Return (X, Y) of the center of cell containing provided text 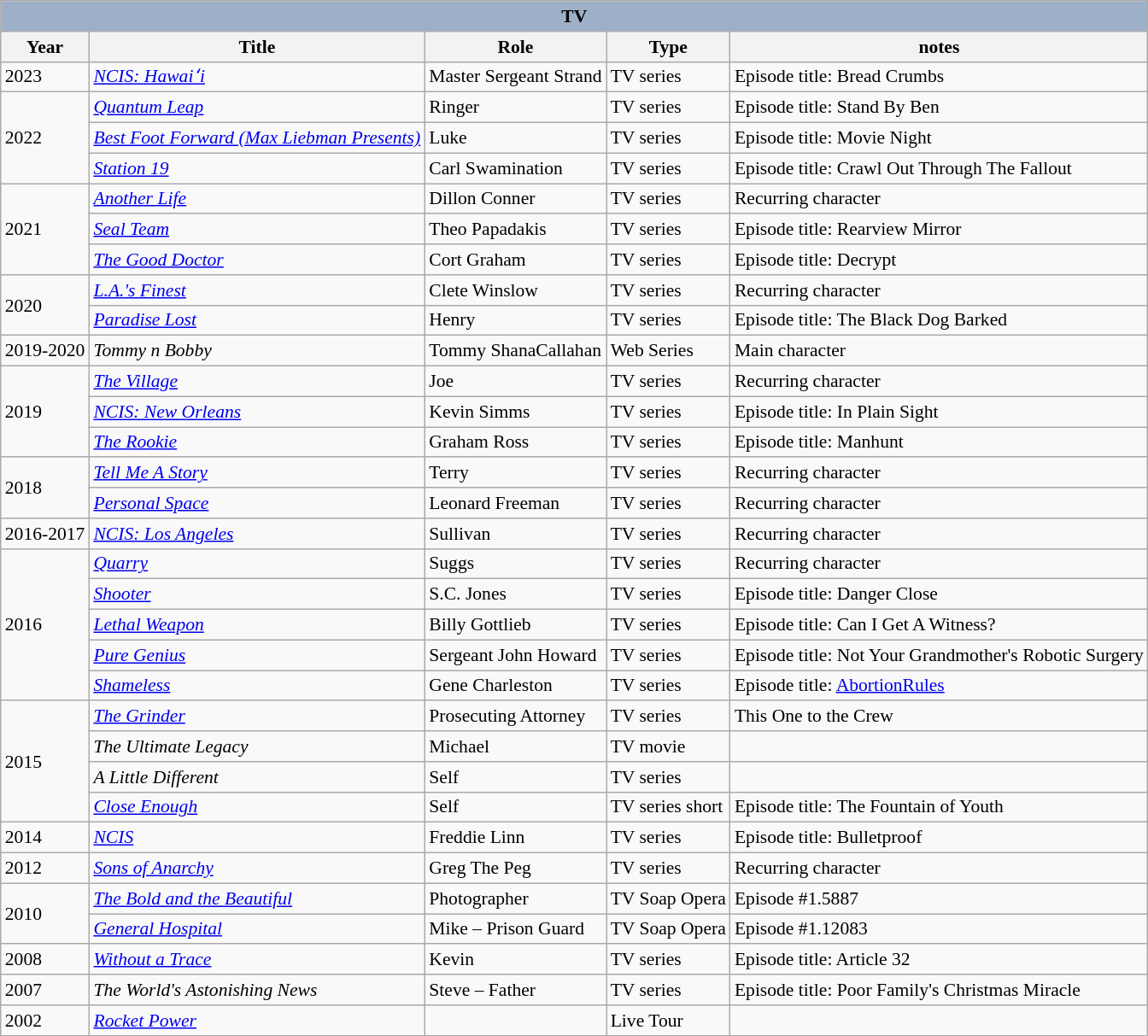
Terry (515, 473)
TV series short (668, 807)
S.C. Jones (515, 594)
Mike – Prison Guard (515, 929)
Episode title: Rearview Mirror (940, 230)
Prosecuting Attorney (515, 717)
Michael (515, 746)
Pure Genius (256, 655)
Station 19 (256, 168)
Cort Graham (515, 260)
Close Enough (256, 807)
2016 (45, 624)
Episode title: Crawl Out Through The Fallout (940, 168)
Leonard Freeman (515, 503)
Greg The Peg (515, 869)
Ringer (515, 108)
2021 (45, 229)
Henry (515, 320)
Rocket Power (256, 1021)
Quantum Leap (256, 108)
Quarry (256, 564)
Best Foot Forward (Max Liebman Presents) (256, 138)
2022 (45, 138)
2019 (45, 412)
Episode title: Stand By Ben (940, 108)
Year (45, 47)
NCIS (256, 838)
Lethal Weapon (256, 625)
2020 (45, 306)
Dillon Conner (515, 199)
Clete Winslow (515, 290)
Sergeant John Howard (515, 655)
Episode title: Bread Crumbs (940, 77)
The Grinder (256, 717)
Episode title: Danger Close (940, 594)
NCIS: New Orleans (256, 412)
TV movie (668, 746)
2007 (45, 990)
Shooter (256, 594)
Episode title: Not Your Grandmother's Robotic Surgery (940, 655)
Live Tour (668, 1021)
2019-2020 (45, 351)
The Good Doctor (256, 260)
Episode title: Poor Family's Christmas Miracle (940, 990)
Billy Gottlieb (515, 625)
Kevin (515, 960)
NCIS: Hawaiʻi (256, 77)
Episode title: Decrypt (940, 260)
L.A.'s Finest (256, 290)
A Little Different (256, 777)
2008 (45, 960)
Title (256, 47)
Tommy ShanaCallahan (515, 351)
Seal Team (256, 230)
Episode #1.5887 (940, 898)
This One to the Crew (940, 717)
Episode title: Bulletproof (940, 838)
Tommy n Bobby (256, 351)
Gene Charleston (515, 686)
General Hospital (256, 929)
notes (940, 47)
The Rookie (256, 442)
Episode title: The Black Dog Barked (940, 320)
Graham Ross (515, 442)
2016-2017 (45, 534)
Shameless (256, 686)
The Village (256, 382)
Episode title: Can I Get A Witness? (940, 625)
Role (515, 47)
Joe (515, 382)
Suggs (515, 564)
Carl Swamination (515, 168)
2002 (45, 1021)
2014 (45, 838)
2015 (45, 762)
2023 (45, 77)
Type (668, 47)
Web Series (668, 351)
Episode title: Movie Night (940, 138)
The World's Astonishing News (256, 990)
2010 (45, 914)
Another Life (256, 199)
NCIS: Los Angeles (256, 534)
Steve – Father (515, 990)
2012 (45, 869)
Episode title: Article 32 (940, 960)
Episode #1.12083 (940, 929)
Without a Trace (256, 960)
The Ultimate Legacy (256, 746)
Sons of Anarchy (256, 869)
Main character (940, 351)
2018 (45, 489)
Sullivan (515, 534)
Personal Space (256, 503)
Luke (515, 138)
Episode title: The Fountain of Youth (940, 807)
Episode title: AbortionRules (940, 686)
Episode title: In Plain Sight (940, 412)
Photographer (515, 898)
Freddie Linn (515, 838)
Theo Papadakis (515, 230)
Episode title: Manhunt (940, 442)
TV (574, 16)
Kevin Simms (515, 412)
Tell Me A Story (256, 473)
Master Sergeant Strand (515, 77)
Paradise Lost (256, 320)
The Bold and the Beautiful (256, 898)
